Extract the (x, y) coordinate from the center of the cell holding the provided text.  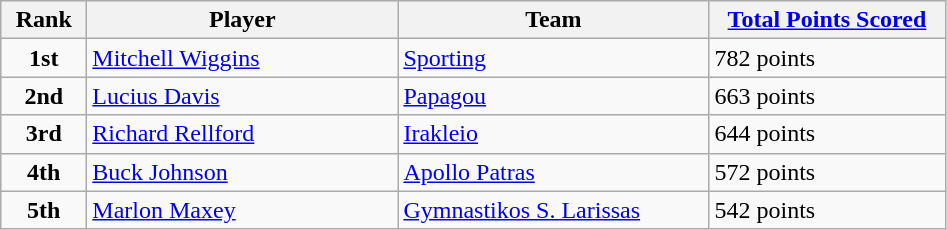
Apollo Patras (554, 172)
Sporting (554, 58)
Team (554, 20)
Player (242, 20)
Irakleio (554, 134)
Papagou (554, 96)
542 points (827, 210)
572 points (827, 172)
Richard Rellford (242, 134)
2nd (44, 96)
3rd (44, 134)
Buck Johnson (242, 172)
1st (44, 58)
782 points (827, 58)
Gymnastikos S. Larissas (554, 210)
Lucius Davis (242, 96)
5th (44, 210)
Marlon Maxey (242, 210)
Total Points Scored (827, 20)
4th (44, 172)
Mitchell Wiggins (242, 58)
644 points (827, 134)
663 points (827, 96)
Rank (44, 20)
